Provide the [x, y] coordinate of the cell's center where the given text is located.  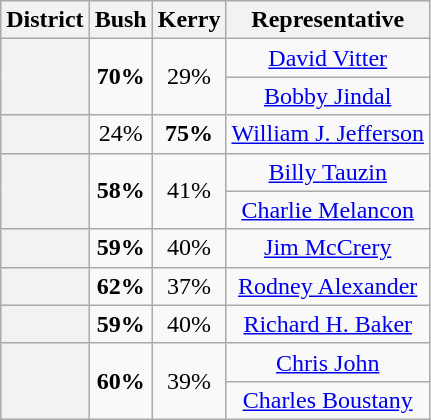
41% [189, 191]
Bobby Jindal [328, 96]
Rodney Alexander [328, 286]
Richard H. Baker [328, 324]
Representative [328, 20]
District [45, 20]
Billy Tauzin [328, 172]
37% [189, 286]
24% [120, 134]
Jim McCrery [328, 248]
62% [120, 286]
29% [189, 77]
75% [189, 134]
Kerry [189, 20]
Charlie Melancon [328, 210]
39% [189, 381]
Bush [120, 20]
60% [120, 381]
58% [120, 191]
Chris John [328, 362]
William J. Jefferson [328, 134]
David Vitter [328, 58]
Charles Boustany [328, 400]
70% [120, 77]
